Return the [X, Y] coordinate for the center point of the cell that contains the specified text.  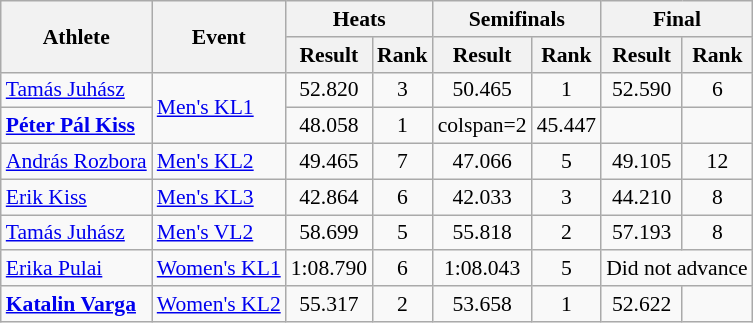
Final [677, 19]
52.590 [642, 90]
Erik Kiss [76, 197]
Event [219, 36]
49.105 [642, 162]
1:08.043 [482, 269]
12 [718, 162]
Katalin Varga [76, 304]
András Rozbora [76, 162]
Athlete [76, 36]
52.622 [642, 304]
47.066 [482, 162]
Men's VL2 [219, 233]
50.465 [482, 90]
7 [402, 162]
42.033 [482, 197]
Women's KL1 [219, 269]
42.864 [329, 197]
Erika Pulai [76, 269]
Men's KL1 [219, 108]
Did not advance [677, 269]
colspan=2 [482, 126]
53.658 [482, 304]
57.193 [642, 233]
Women's KL2 [219, 304]
1:08.790 [329, 269]
49.465 [329, 162]
44.210 [642, 197]
58.699 [329, 233]
Péter Pál Kiss [76, 126]
55.818 [482, 233]
Men's KL3 [219, 197]
Men's KL2 [219, 162]
55.317 [329, 304]
Heats [360, 19]
Semifinals [518, 19]
45.447 [566, 126]
48.058 [329, 126]
52.820 [329, 90]
